Output the [x, y] coordinate of the center of the cell containing the given text.  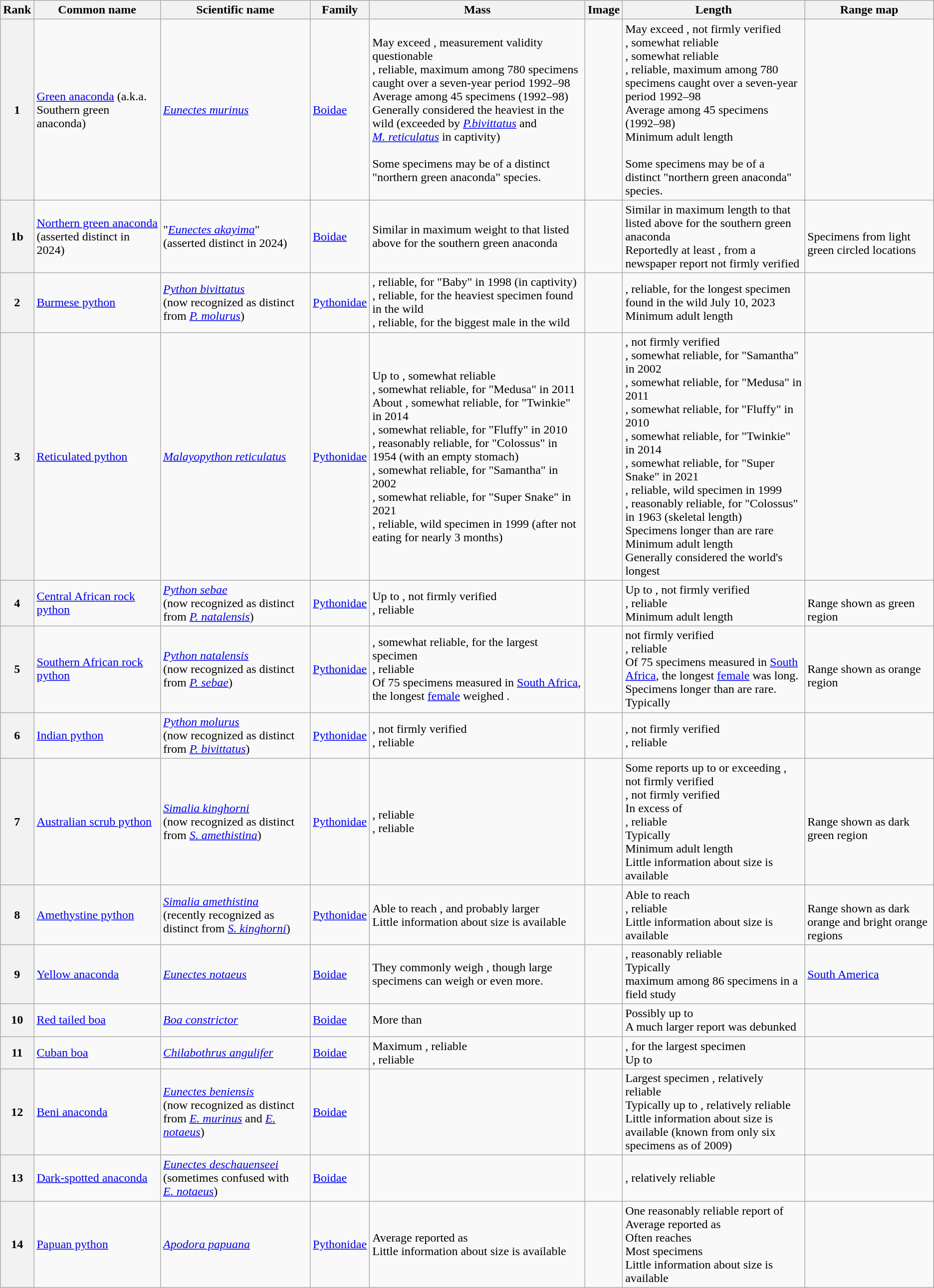
Family [340, 10]
Scientific name [235, 10]
8 [17, 915]
Length [713, 10]
Up to , not firmly verified, reliable [477, 603]
5 [17, 669]
, reliable, for "Baby" in 1998 (in captivity), reliable, for the heaviest specimen found in the wild, reliable, for the biggest male in the wild [477, 302]
Amethystine python [97, 915]
Dark-spotted anaconda [97, 1178]
Boa constrictor [235, 1020]
, reasonably reliableTypically maximum among 86 specimens in a field study [713, 974]
Simalia amethistina(recently recognized as distinct from S. kinghorni) [235, 915]
2 [17, 302]
South America [869, 974]
Malayopython reticulatus [235, 456]
4 [17, 603]
Yellow anaconda [97, 974]
Beni anaconda [97, 1112]
Mass [477, 10]
, reliable, for the longest specimen found in the wild July 10, 2023 Minimum adult length [713, 302]
Chilabothrus angulifer [235, 1053]
Range shown as green region [869, 603]
Range shown as dark orange and bright orange regions [869, 915]
not firmly verified, reliableOf 75 specimens measured in South Africa, the longest female was long.Specimens longer than are rare.Typically [713, 669]
12 [17, 1112]
Eunectes murinus [235, 110]
Green anaconda (a.k.a. Southern green anaconda) [97, 110]
6 [17, 735]
, reliable, reliable [477, 822]
14 [17, 1244]
Common name [97, 10]
9 [17, 974]
, relatively reliable [713, 1178]
Reticulated python [97, 456]
Possibly up to A much larger report was debunked [713, 1020]
7 [17, 822]
Range map [869, 10]
Similar in maximum length to that listed above for the southern green anacondaReportedly at least , from a newspaper report not firmly verified [713, 236]
Central African rock python [97, 603]
Cuban boa [97, 1053]
3 [17, 456]
They commonly weigh , though large specimens can weigh or even more. [477, 974]
Similar in maximum weight to that listed above for the southern green anaconda [477, 236]
More than [477, 1020]
Average reported as Little information about size is available [477, 1244]
Python sebae(now recognized as distinct from P. natalensis) [235, 603]
One reasonably reliable report of Average reported as Often reaches Most specimens Little information about size is available [713, 1244]
, somewhat reliable, for the largest specimen, reliableOf 75 specimens measured in South Africa, the longest female weighed . [477, 669]
Rank [17, 10]
Northern green anaconda(asserted distinct in 2024) [97, 236]
Range shown as orange region [869, 669]
Image [604, 10]
13 [17, 1178]
Able to reach , and probably largerLittle information about size is available [477, 915]
Python molurus(now recognized as distinct from P. bivittatus) [235, 735]
Burmese python [97, 302]
Southern African rock python [97, 669]
1b [17, 236]
Python natalensis(now recognized as distinct from P. sebae) [235, 669]
Up to , not firmly verified, reliableMinimum adult length [713, 603]
Range shown as dark green region [869, 822]
Indian python [97, 735]
"Eunectes akayima"(asserted distinct in 2024) [235, 236]
10 [17, 1020]
Python bivittatus(now recognized as distinct from P. molurus) [235, 302]
Eunectes notaeus [235, 974]
Apodora papuana [235, 1244]
Maximum , reliable, reliable [477, 1053]
11 [17, 1053]
, for the largest specimen Up to [713, 1053]
1 [17, 110]
Red tailed boa [97, 1020]
Able to reach , reliableLittle information about size is available [713, 915]
Papuan python [97, 1244]
Specimens from light green circled locations [869, 236]
Simalia kinghorni(now recognized as distinct from S. amethistina) [235, 822]
Eunectes beniensis(now recognized as distinct from E. murinus and E. notaeus) [235, 1112]
Eunectes deschauenseei(sometimes confused with E. notaeus) [235, 1178]
Australian scrub python [97, 822]
